Provide the [x, y] coordinate of the cell's center where the given text is located.  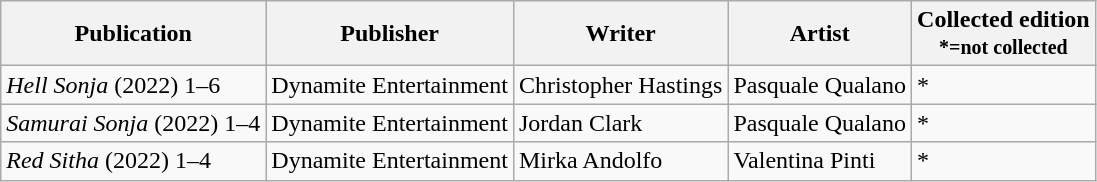
Jordan Clark [620, 123]
Christopher Hastings [620, 85]
Mirka Andolfo [620, 161]
Writer [620, 34]
Publication [134, 34]
Red Sitha (2022) 1–4 [134, 161]
Valentina Pinti [820, 161]
Artist [820, 34]
Collected edition*=not collected [1004, 34]
Hell Sonja (2022) 1–6 [134, 85]
Publisher [390, 34]
Samurai Sonja (2022) 1–4 [134, 123]
